Return (x, y) of the center of cell containing provided text 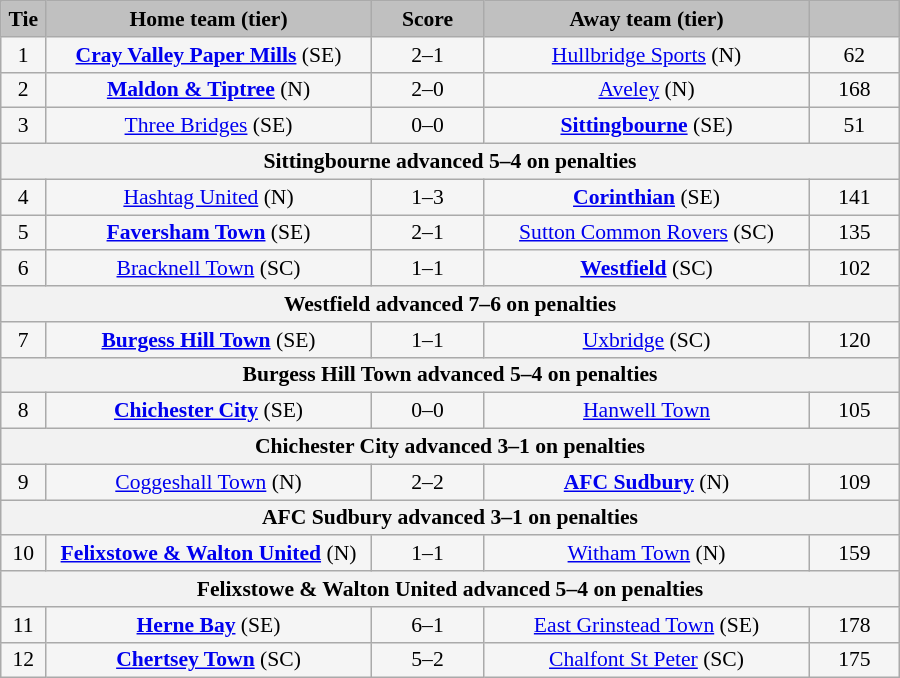
Faversham Town (SE) (209, 233)
Sittingbourne (SE) (647, 126)
6 (24, 269)
Chertsey Town (SC) (209, 660)
East Grinstead Town (SE) (647, 625)
62 (854, 55)
1 (24, 55)
Burgess Hill Town (SE) (209, 340)
109 (854, 482)
102 (854, 269)
Chalfont St Peter (SC) (647, 660)
Maldon & Tiptree (N) (209, 90)
7 (24, 340)
2–0 (427, 90)
Home team (tier) (209, 19)
10 (24, 554)
3 (24, 126)
168 (854, 90)
11 (24, 625)
9 (24, 482)
Westfield (SC) (647, 269)
Hullbridge Sports (N) (647, 55)
Chichester City advanced 3–1 on penalties (450, 447)
AFC Sudbury (N) (647, 482)
159 (854, 554)
Away team (tier) (647, 19)
Sutton Common Rovers (SC) (647, 233)
175 (854, 660)
Uxbridge (SC) (647, 340)
Aveley (N) (647, 90)
120 (854, 340)
Hashtag United (N) (209, 197)
Three Bridges (SE) (209, 126)
105 (854, 411)
2 (24, 90)
141 (854, 197)
Sittingbourne advanced 5–4 on penalties (450, 162)
51 (854, 126)
Herne Bay (SE) (209, 625)
2–2 (427, 482)
Score (427, 19)
6–1 (427, 625)
178 (854, 625)
5 (24, 233)
Cray Valley Paper Mills (SE) (209, 55)
Chichester City (SE) (209, 411)
Witham Town (N) (647, 554)
Bracknell Town (SC) (209, 269)
Corinthian (SE) (647, 197)
8 (24, 411)
Tie (24, 19)
4 (24, 197)
Felixstowe & Walton United advanced 5–4 on penalties (450, 589)
AFC Sudbury advanced 3–1 on penalties (450, 518)
Burgess Hill Town advanced 5–4 on penalties (450, 375)
5–2 (427, 660)
Coggeshall Town (N) (209, 482)
1–3 (427, 197)
12 (24, 660)
135 (854, 233)
Hanwell Town (647, 411)
Felixstowe & Walton United (N) (209, 554)
Westfield advanced 7–6 on penalties (450, 304)
